Pinpoint the cell where the given text exists, returning its (x, y) midpoint coordinate. 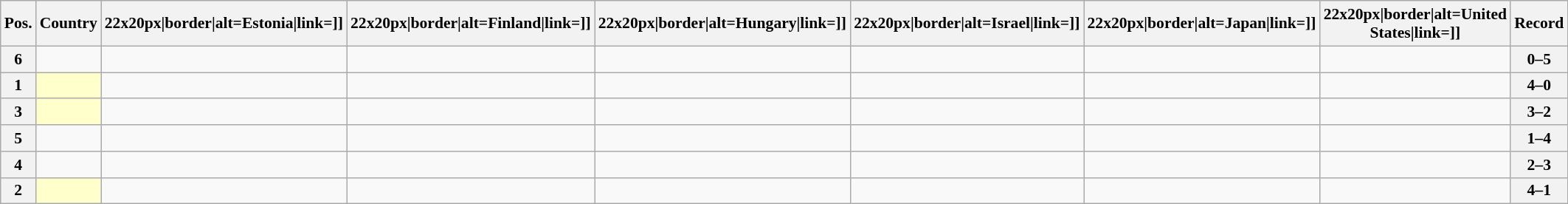
22x20px|border|alt=Estonia|link=]] (224, 24)
22x20px|border|alt=Israel|link=]] (967, 24)
5 (18, 138)
4–1 (1539, 191)
3–2 (1539, 112)
2–3 (1539, 165)
22x20px|border|alt=United States|link=]] (1415, 24)
Pos. (18, 24)
6 (18, 59)
0–5 (1539, 59)
22x20px|border|alt=Hungary|link=]] (722, 24)
1 (18, 86)
4 (18, 165)
3 (18, 112)
1–4 (1539, 138)
22x20px|border|alt=Finland|link=]] (471, 24)
4–0 (1539, 86)
22x20px|border|alt=Japan|link=]] (1201, 24)
2 (18, 191)
Record (1539, 24)
Country (69, 24)
